For the text-containing cell, return its midpoint in (X, Y) coordinate format. 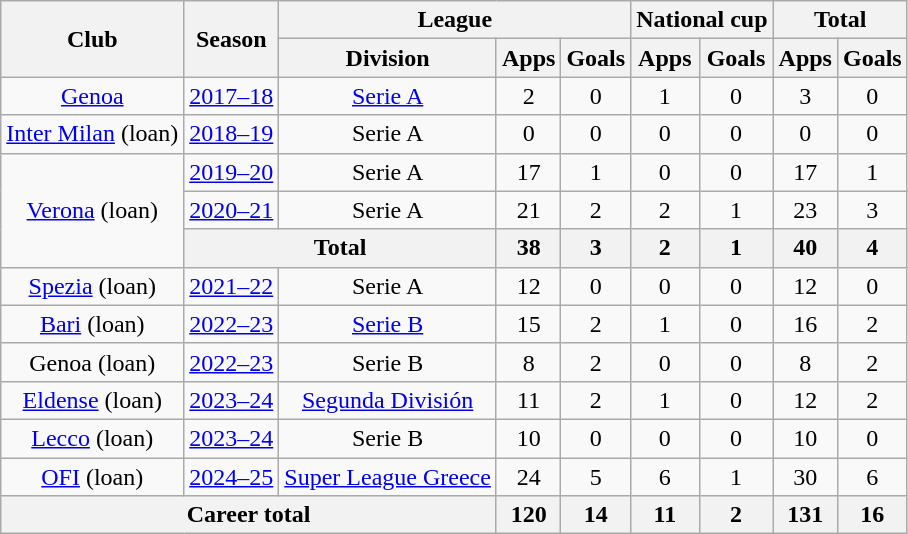
5 (596, 477)
Bari (loan) (92, 324)
24 (528, 477)
Genoa (92, 96)
Segunda División (388, 400)
23 (805, 210)
Lecco (loan) (92, 438)
2019–20 (232, 172)
4 (872, 248)
Career total (249, 515)
2021–22 (232, 286)
120 (528, 515)
Club (92, 39)
Division (388, 58)
Verona (loan) (92, 210)
30 (805, 477)
2020–21 (232, 210)
Genoa (loan) (92, 362)
Eldense (loan) (92, 400)
Season (232, 39)
15 (528, 324)
2024–25 (232, 477)
2018–19 (232, 134)
131 (805, 515)
Super League Greece (388, 477)
Spezia (loan) (92, 286)
Inter Milan (loan) (92, 134)
2017–18 (232, 96)
League (455, 20)
National cup (702, 20)
40 (805, 248)
38 (528, 248)
14 (596, 515)
OFI (loan) (92, 477)
21 (528, 210)
